Identify which cell holds the provided text, then report its (x, y) central coordinate. 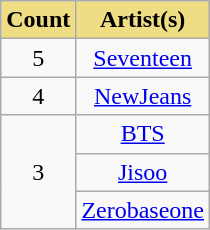
Seventeen (143, 58)
5 (38, 58)
Jisoo (143, 172)
BTS (143, 134)
4 (38, 96)
Artist(s) (143, 20)
Zerobaseone (143, 210)
NewJeans (143, 96)
3 (38, 172)
Count (38, 20)
